Identify which cell holds the provided text, then report its [x, y] central coordinate. 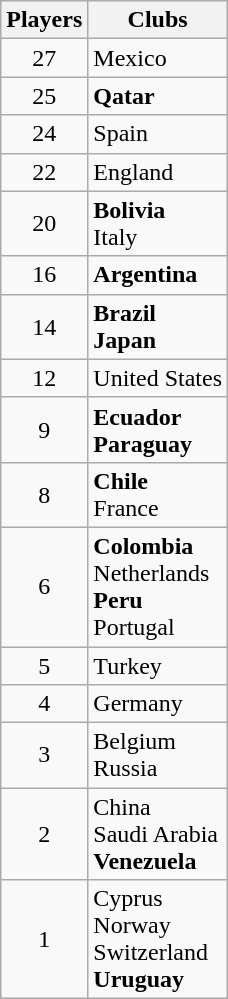
6 [44, 586]
24 [44, 134]
2 [44, 834]
16 [44, 275]
Germany [158, 704]
United States [158, 378]
China Saudi Arabia Venezuela [158, 834]
England [158, 172]
Chile France [158, 494]
Belgium Russia [158, 756]
Mexico [158, 58]
Spain [158, 134]
27 [44, 58]
1 [44, 940]
Bolivia Italy [158, 224]
Colombia Netherlands Peru Portugal [158, 586]
3 [44, 756]
Brazil Japan [158, 326]
5 [44, 665]
Players [44, 20]
Ecuador Paraguay [158, 430]
Qatar [158, 96]
Argentina [158, 275]
22 [44, 172]
Cyprus Norway Switzerland Uruguay [158, 940]
Clubs [158, 20]
8 [44, 494]
20 [44, 224]
9 [44, 430]
25 [44, 96]
4 [44, 704]
Turkey [158, 665]
14 [44, 326]
12 [44, 378]
